From the cell containing the given text, extract its center point as (X, Y) coordinate. 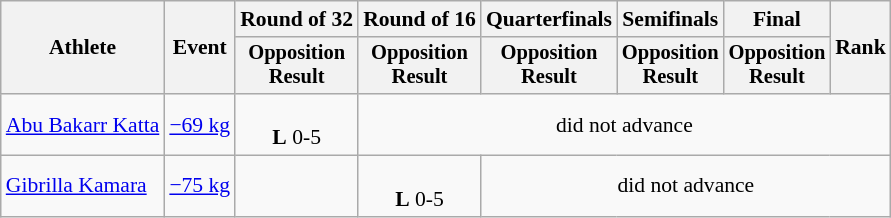
Round of 16 (420, 19)
Quarterfinals (549, 19)
Semifinals (670, 19)
Final (778, 19)
Rank (860, 48)
Gibrilla Kamara (83, 186)
−69 kg (200, 124)
−75 kg (200, 186)
Athlete (83, 48)
Abu Bakarr Katta (83, 124)
Round of 32 (296, 19)
Event (200, 48)
